Capture the cell that displays the provided text and extract its [X, Y] central coordinate. 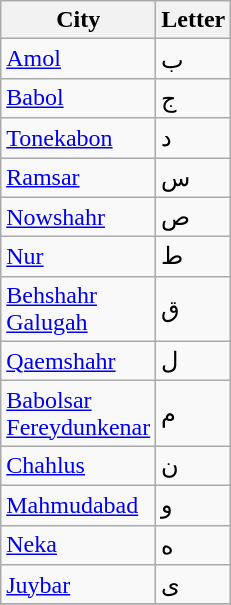
Nowshahr [78, 217]
و [194, 505]
ص [194, 217]
ه [194, 545]
ن [194, 466]
Tonekabon [78, 138]
Qaemshahr [78, 361]
د [194, 138]
City [78, 20]
ب [194, 59]
BehshahrGalugah [78, 308]
Letter [194, 20]
ل [194, 361]
Neka [78, 545]
Ramsar [78, 178]
س [194, 178]
Babol [78, 98]
Chahlus [78, 466]
Nur [78, 257]
Mahmudabad [78, 505]
م [194, 414]
BabolsarFereydunkenar [78, 414]
Juybar [78, 585]
ط [194, 257]
ق [194, 308]
Amol [78, 59]
ى [194, 585]
ج [194, 98]
